For the text-containing cell, return its midpoint in (X, Y) coordinate format. 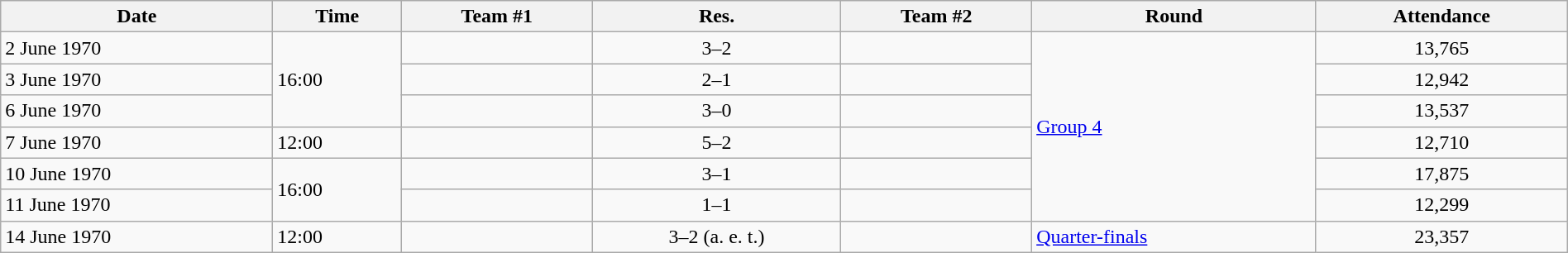
5–2 (716, 142)
14 June 1970 (137, 236)
12,942 (1441, 79)
1–1 (716, 205)
Round (1174, 17)
17,875 (1441, 174)
3–0 (716, 111)
2–1 (716, 79)
Group 4 (1174, 126)
Time (337, 17)
7 June 1970 (137, 142)
3 June 1970 (137, 79)
Team #1 (496, 17)
Attendance (1441, 17)
3–2 (a. e. t.) (716, 236)
3–2 (716, 48)
3–1 (716, 174)
Res. (716, 17)
10 June 1970 (137, 174)
6 June 1970 (137, 111)
Team #2 (936, 17)
11 June 1970 (137, 205)
2 June 1970 (137, 48)
12,299 (1441, 205)
Date (137, 17)
12,710 (1441, 142)
Quarter-finals (1174, 236)
13,765 (1441, 48)
23,357 (1441, 236)
13,537 (1441, 111)
